For the text-containing cell, return its midpoint in [X, Y] coordinate format. 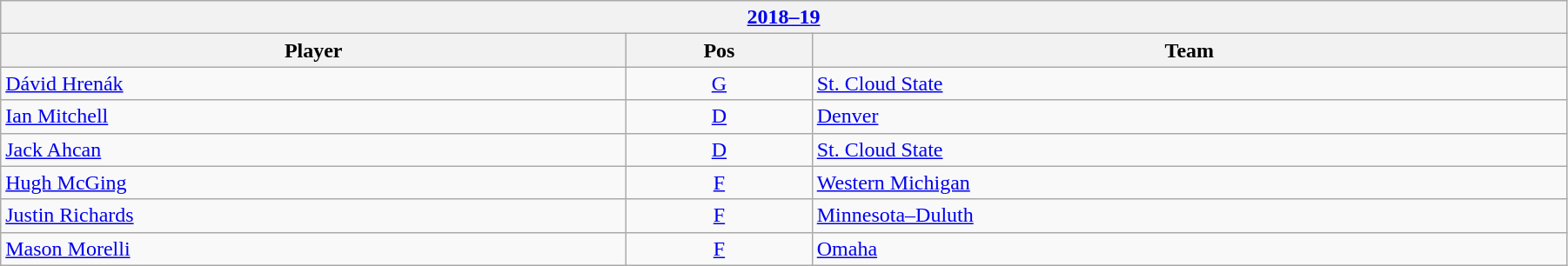
Omaha [1189, 249]
Player [313, 50]
Jack Ahcan [313, 150]
Western Michigan [1189, 183]
Pos [720, 50]
Team [1189, 50]
Denver [1189, 116]
Hugh McGing [313, 183]
G [720, 83]
Mason Morelli [313, 249]
Justin Richards [313, 216]
Minnesota–Duluth [1189, 216]
Dávid Hrenák [313, 83]
2018–19 [784, 17]
Ian Mitchell [313, 116]
